Search for the cell housing the specified text and yield its [X, Y] center coordinate. 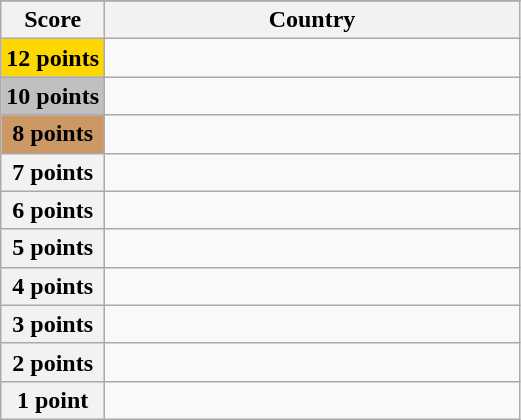
8 points [53, 134]
7 points [53, 172]
12 points [53, 58]
5 points [53, 248]
Score [53, 20]
10 points [53, 96]
Country [312, 20]
3 points [53, 324]
1 point [53, 400]
4 points [53, 286]
2 points [53, 362]
6 points [53, 210]
